Find where the given text appears and provide that cell's center as [X, Y] coordinate. 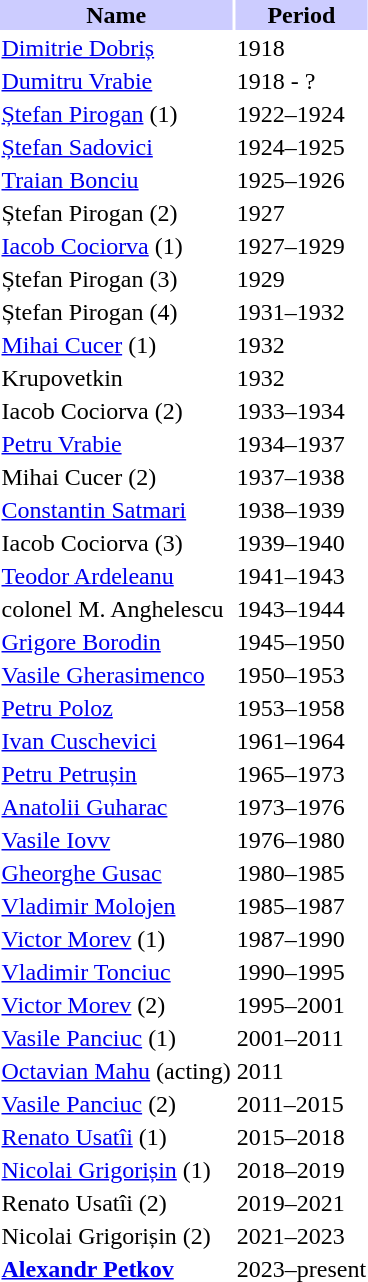
Octavian Mahu (acting) [116, 1071]
1995–2001 [301, 1005]
1933–1934 [301, 411]
Grigore Borodin [116, 642]
Ivan Cuschevici [116, 741]
1950–1953 [301, 675]
1927–1929 [301, 246]
Mihai Cucer (2) [116, 477]
2011 [301, 1071]
Traian Bonciu [116, 180]
Renato Usatîi (2) [116, 1203]
Iacob Cociorva (3) [116, 543]
1943–1944 [301, 609]
Dumitru Vrabie [116, 81]
Ștefan Pirogan (2) [116, 213]
Petru Vrabie [116, 444]
Victor Morev (2) [116, 1005]
Constantin Satmari [116, 510]
1927 [301, 213]
Vasile Panciuc (1) [116, 1038]
Period [301, 15]
2018–2019 [301, 1170]
1976–1980 [301, 840]
1980–1985 [301, 873]
Anatolii Guharac [116, 807]
1918 [301, 48]
1973–1976 [301, 807]
1938–1939 [301, 510]
Vladimir Molojen [116, 906]
Victor Morev (1) [116, 939]
2015–2018 [301, 1137]
Vasile Panciuc (2) [116, 1104]
Renato Usatîi (1) [116, 1137]
1990–1995 [301, 972]
2001–2011 [301, 1038]
Petru Poloz [116, 708]
1934–1937 [301, 444]
Gheorghe Gusac [116, 873]
Petru Petrușin [116, 774]
1925–1926 [301, 180]
1918 - ? [301, 81]
Teodor Ardeleanu [116, 576]
Ștefan Pirogan (1) [116, 114]
Vladimir Tonciuc [116, 972]
1965–1973 [301, 774]
1941–1943 [301, 576]
1929 [301, 279]
Dimitrie Dobriș [116, 48]
Mihai Cucer (1) [116, 345]
1985–1987 [301, 906]
1922–1924 [301, 114]
Vasile Gherasimenco [116, 675]
2011–2015 [301, 1104]
1987–1990 [301, 939]
2021–2023 [301, 1236]
1931–1932 [301, 312]
Vasile Iovv [116, 840]
1939–1940 [301, 543]
Ștefan Pirogan (4) [116, 312]
Name [116, 15]
1937–1938 [301, 477]
1961–1964 [301, 741]
Krupovetkin [116, 378]
Iacob Cociorva (1) [116, 246]
1924–1925 [301, 147]
2019–2021 [301, 1203]
1953–1958 [301, 708]
Ștefan Pirogan (3) [116, 279]
Nicolai Grigorișin (2) [116, 1236]
colonel M. Anghelescu [116, 609]
Nicolai Grigorișin (1) [116, 1170]
Ștefan Sadovici [116, 147]
Iacob Cociorva (2) [116, 411]
1945–1950 [301, 642]
